Capture the cell that displays the provided text and extract its (X, Y) central coordinate. 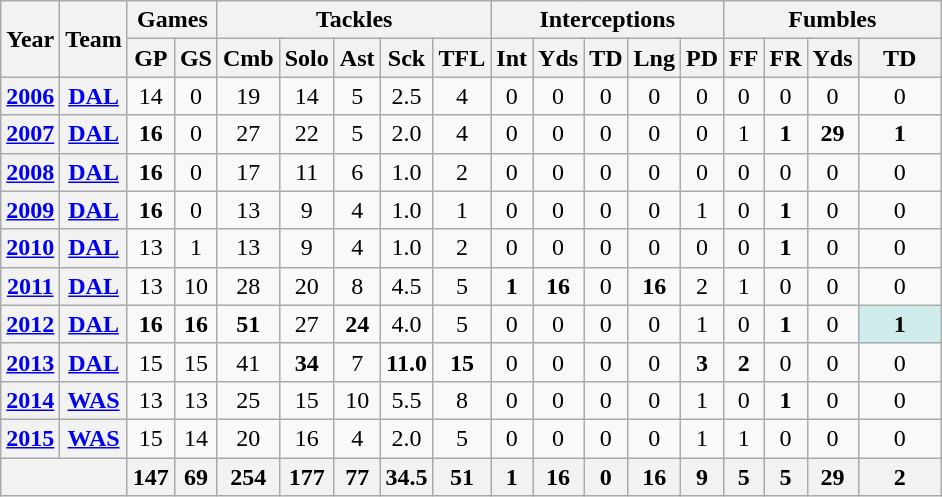
Sck (406, 58)
69 (196, 477)
Tackles (354, 20)
Games (172, 20)
FR (786, 58)
Interceptions (608, 20)
2010 (30, 248)
177 (306, 477)
34 (306, 362)
4.5 (406, 286)
2011 (30, 286)
Ast (357, 58)
147 (150, 477)
Lng (654, 58)
17 (248, 172)
254 (248, 477)
2015 (30, 438)
GS (196, 58)
FF (744, 58)
6 (357, 172)
7 (357, 362)
28 (248, 286)
77 (357, 477)
2008 (30, 172)
4.0 (406, 324)
41 (248, 362)
2007 (30, 134)
Cmb (248, 58)
Int (512, 58)
19 (248, 96)
PD (702, 58)
Solo (306, 58)
Year (30, 39)
3 (702, 362)
5.5 (406, 400)
2.5 (406, 96)
34.5 (406, 477)
2009 (30, 210)
25 (248, 400)
11 (306, 172)
2014 (30, 400)
Team (94, 39)
GP (150, 58)
24 (357, 324)
TFL (462, 58)
11.0 (406, 362)
Fumbles (833, 20)
22 (306, 134)
2013 (30, 362)
2006 (30, 96)
2012 (30, 324)
